Identify which cell holds the provided text, then report its (x, y) central coordinate. 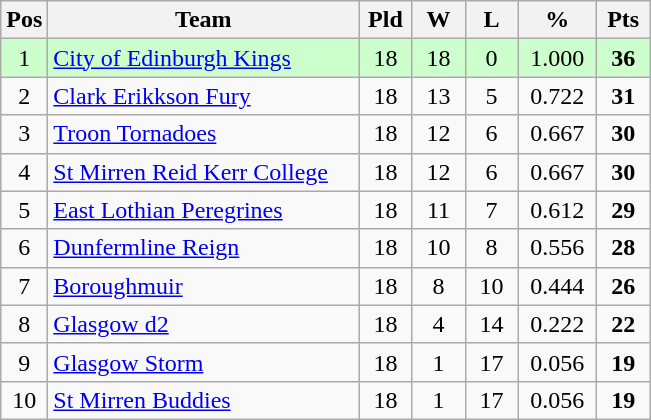
East Lothian Peregrines (204, 210)
28 (624, 248)
2 (24, 96)
31 (624, 96)
13 (438, 96)
0.444 (558, 286)
36 (624, 58)
11 (438, 210)
Pos (24, 20)
0 (492, 58)
3 (24, 134)
Troon Tornadoes (204, 134)
L (492, 20)
1.000 (558, 58)
29 (624, 210)
14 (492, 324)
0.612 (558, 210)
Dunfermline Reign (204, 248)
26 (624, 286)
St Mirren Buddies (204, 400)
Pld (386, 20)
St Mirren Reid Kerr College (204, 172)
W (438, 20)
0.222 (558, 324)
Team (204, 20)
Glasgow Storm (204, 362)
City of Edinburgh Kings (204, 58)
0.556 (558, 248)
% (558, 20)
9 (24, 362)
Boroughmuir (204, 286)
0.722 (558, 96)
Clark Erikkson Fury (204, 96)
22 (624, 324)
Glasgow d2 (204, 324)
Pts (624, 20)
